Return the (x, y) coordinate for the center point of the cell that contains the specified text.  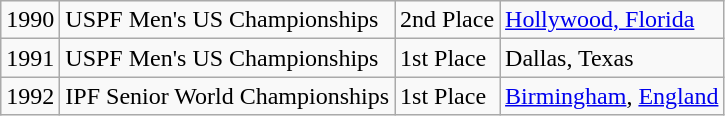
Birmingham, England (612, 96)
Hollywood, Florida (612, 20)
2nd Place (448, 20)
Dallas, Texas (612, 58)
IPF Senior World Championships (228, 96)
1990 (30, 20)
1991 (30, 58)
1992 (30, 96)
